Provide the [x, y] coordinate of the cell's center where the given text is located.  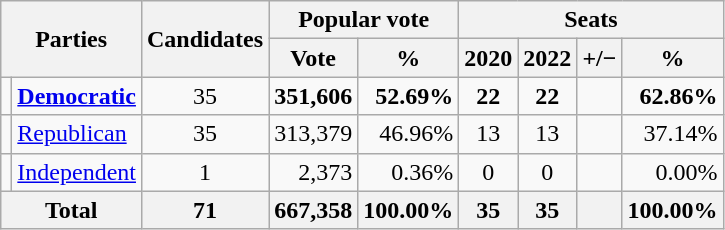
Parties [72, 39]
667,358 [314, 210]
0.36% [408, 172]
2,373 [314, 172]
Candidates [204, 39]
Total [72, 210]
2020 [488, 58]
Popular vote [364, 20]
46.96% [408, 134]
Vote [314, 58]
Independent [77, 172]
71 [204, 210]
313,379 [314, 134]
+/− [600, 58]
52.69% [408, 96]
2022 [548, 58]
Democratic [77, 96]
351,606 [314, 96]
Seats [591, 20]
37.14% [672, 134]
62.86% [672, 96]
Republican [77, 134]
0.00% [672, 172]
1 [204, 172]
